Pinpoint the cell where the given text exists, returning its (x, y) midpoint coordinate. 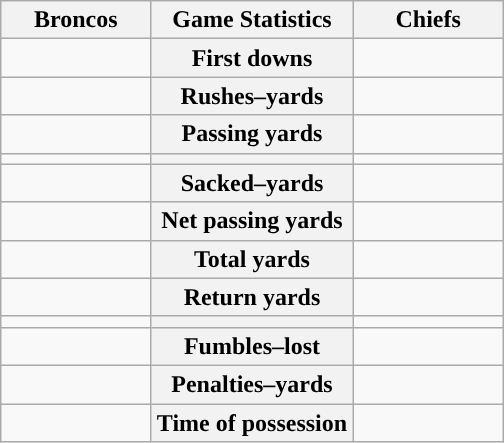
Chiefs (428, 20)
Net passing yards (252, 221)
Sacked–yards (252, 183)
Penalties–yards (252, 384)
Game Statistics (252, 20)
Fumbles–lost (252, 346)
Broncos (76, 20)
Passing yards (252, 134)
Total yards (252, 259)
Time of possession (252, 423)
Return yards (252, 297)
Rushes–yards (252, 96)
First downs (252, 58)
